Determine the [X, Y] coordinate at the center of the cell enclosing the given text.  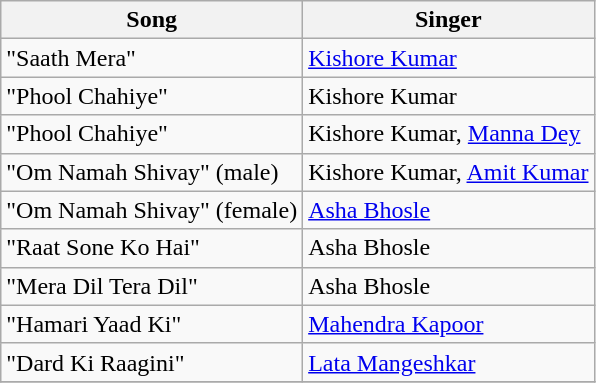
Kishore Kumar, Manna Dey [448, 134]
"Om Namah Shivay" (female) [152, 210]
"Hamari Yaad Ki" [152, 324]
Mahendra Kapoor [448, 324]
Lata Mangeshkar [448, 362]
"Dard Ki Raagini" [152, 362]
Singer [448, 20]
Song [152, 20]
"Mera Dil Tera Dil" [152, 286]
"Om Namah Shivay" (male) [152, 172]
Kishore Kumar, Amit Kumar [448, 172]
"Raat Sone Ko Hai" [152, 248]
"Saath Mera" [152, 58]
